Identify which cell holds the provided text, then report its [x, y] central coordinate. 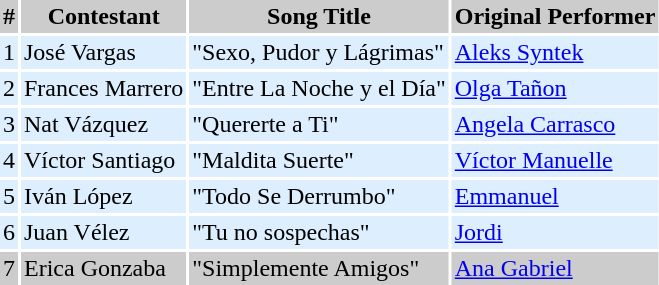
Víctor Manuelle [556, 160]
2 [9, 88]
Ana Gabriel [556, 268]
Original Performer [556, 16]
Contestant [104, 16]
5 [9, 196]
Iván López [104, 196]
Aleks Syntek [556, 52]
"Tu no sospechas" [319, 232]
"Simplemente Amigos" [319, 268]
Frances Marrero [104, 88]
Angela Carrasco [556, 124]
"Todo Se Derrumbo" [319, 196]
Víctor Santiago [104, 160]
1 [9, 52]
Song Title [319, 16]
3 [9, 124]
Olga Tañon [556, 88]
# [9, 16]
Jordi [556, 232]
6 [9, 232]
7 [9, 268]
Erica Gonzaba [104, 268]
José Vargas [104, 52]
4 [9, 160]
"Quererte a Ti" [319, 124]
"Sexo, Pudor y Lágrimas" [319, 52]
"Entre La Noche y el Día" [319, 88]
Juan Vélez [104, 232]
Emmanuel [556, 196]
Nat Vázquez [104, 124]
"Maldita Suerte" [319, 160]
